Detect which cell encompasses the target text, then output its [x, y] center coordinate. 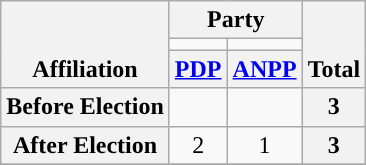
After Election [86, 145]
2 [198, 145]
Total [334, 44]
Party [236, 20]
ANPP [264, 69]
1 [264, 145]
PDP [198, 69]
Affiliation [86, 44]
Before Election [86, 107]
